From the cell containing the given text, extract its center point as [X, Y] coordinate. 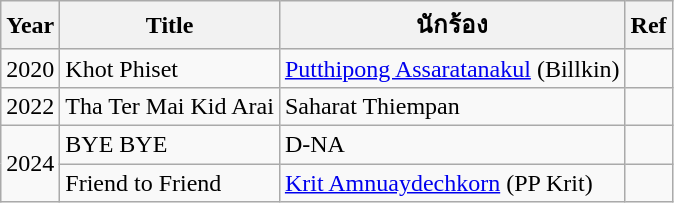
2024 [30, 163]
Khot Phiset [170, 68]
Year [30, 26]
D-NA [452, 144]
นักร้อง [452, 26]
Krit Amnuaydechkorn (PP Krit) [452, 183]
Title [170, 26]
2020 [30, 68]
Putthipong Assaratanakul (Billkin) [452, 68]
Friend to Friend [170, 183]
Saharat Thiempan [452, 106]
Ref [648, 26]
BYE BYE [170, 144]
Tha Ter Mai Kid Arai [170, 106]
2022 [30, 106]
